Find where the given text appears and provide that cell's center as (X, Y) coordinate. 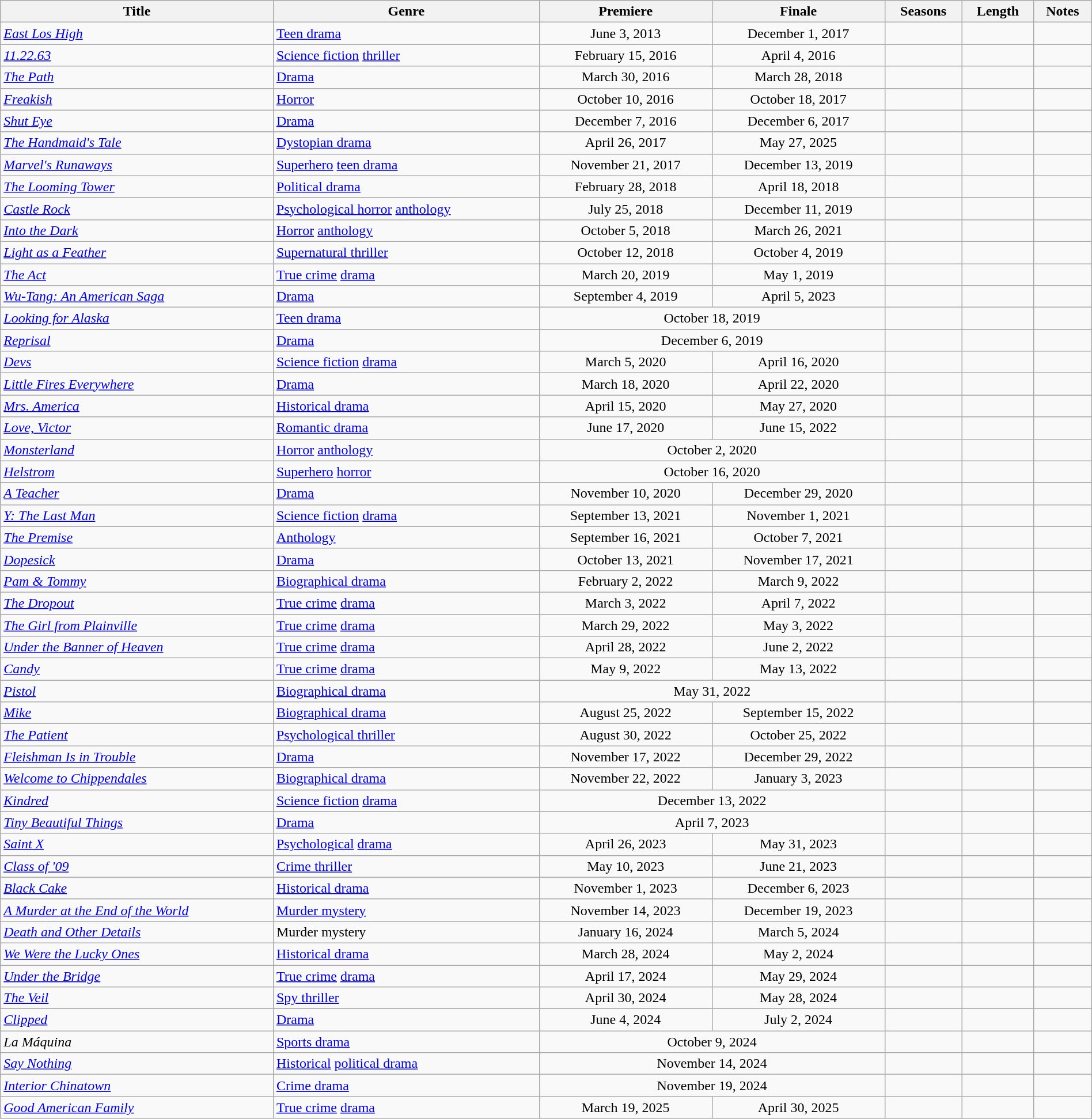
The Looming Tower (137, 187)
December 29, 2020 (798, 494)
Black Cake (137, 888)
Helstrom (137, 472)
March 28, 2018 (798, 77)
The Dropout (137, 603)
Finale (798, 12)
March 26, 2021 (798, 230)
May 2, 2024 (798, 954)
September 4, 2019 (625, 297)
The Premise (137, 537)
October 9, 2024 (712, 1042)
May 3, 2022 (798, 625)
May 28, 2024 (798, 998)
Genre (406, 12)
October 5, 2018 (625, 230)
Clipped (137, 1020)
May 13, 2022 (798, 669)
Castle Rock (137, 208)
December 6, 2023 (798, 888)
May 9, 2022 (625, 669)
June 4, 2024 (625, 1020)
May 31, 2022 (712, 691)
June 21, 2023 (798, 866)
December 13, 2022 (712, 801)
December 7, 2016 (625, 121)
Spy thriller (406, 998)
Saint X (137, 844)
Horror (406, 99)
November 1, 2023 (625, 888)
Premiere (625, 12)
Psychological horror anthology (406, 208)
June 15, 2022 (798, 428)
March 5, 2024 (798, 932)
January 16, 2024 (625, 932)
April 7, 2022 (798, 603)
December 1, 2017 (798, 33)
The Patient (137, 735)
Anthology (406, 537)
November 22, 2022 (625, 779)
Title (137, 12)
The Handmaid's Tale (137, 143)
May 10, 2023 (625, 866)
February 2, 2022 (625, 581)
The Girl from Plainville (137, 625)
Notes (1062, 12)
Political drama (406, 187)
April 30, 2024 (625, 998)
Devs (137, 362)
December 6, 2017 (798, 121)
Superhero teen drama (406, 165)
Good American Family (137, 1107)
October 18, 2019 (712, 318)
Interior Chinatown (137, 1086)
Candy (137, 669)
Shut Eye (137, 121)
October 16, 2020 (712, 472)
April 30, 2025 (798, 1107)
Pistol (137, 691)
April 22, 2020 (798, 384)
December 6, 2019 (712, 340)
11.22.63 (137, 55)
Class of '09 (137, 866)
June 17, 2020 (625, 428)
Romantic drama (406, 428)
March 28, 2024 (625, 954)
Superhero horror (406, 472)
November 10, 2020 (625, 494)
Dystopian drama (406, 143)
December 29, 2022 (798, 757)
June 3, 2013 (625, 33)
November 14, 2023 (625, 910)
March 9, 2022 (798, 581)
Crime drama (406, 1086)
Looking for Alaska (137, 318)
April 15, 2020 (625, 406)
August 30, 2022 (625, 735)
November 1, 2021 (798, 515)
Love, Victor (137, 428)
La Máquina (137, 1042)
April 17, 2024 (625, 976)
August 25, 2022 (625, 713)
November 17, 2022 (625, 757)
Psychological drama (406, 844)
October 18, 2017 (798, 99)
Mike (137, 713)
June 2, 2022 (798, 647)
Science fiction thriller (406, 55)
April 28, 2022 (625, 647)
April 4, 2016 (798, 55)
September 13, 2021 (625, 515)
Little Fires Everywhere (137, 384)
December 13, 2019 (798, 165)
The Act (137, 275)
March 20, 2019 (625, 275)
A Murder at the End of the World (137, 910)
October 7, 2021 (798, 537)
Say Nothing (137, 1064)
March 19, 2025 (625, 1107)
October 13, 2021 (625, 559)
April 5, 2023 (798, 297)
Welcome to Chippendales (137, 779)
October 25, 2022 (798, 735)
The Veil (137, 998)
Supernatural thriller (406, 252)
April 26, 2023 (625, 844)
Monsterland (137, 450)
Reprisal (137, 340)
October 10, 2016 (625, 99)
March 29, 2022 (625, 625)
Kindred (137, 801)
Under the Bridge (137, 976)
East Los High (137, 33)
May 1, 2019 (798, 275)
July 25, 2018 (625, 208)
April 26, 2017 (625, 143)
March 3, 2022 (625, 603)
October 12, 2018 (625, 252)
Wu-Tang: An American Saga (137, 297)
Mrs. America (137, 406)
September 15, 2022 (798, 713)
Freakish (137, 99)
Fleishman Is in Trouble (137, 757)
May 27, 2025 (798, 143)
March 5, 2020 (625, 362)
November 14, 2024 (712, 1064)
We Were the Lucky Ones (137, 954)
Marvel's Runaways (137, 165)
April 16, 2020 (798, 362)
Pam & Tommy (137, 581)
February 28, 2018 (625, 187)
December 19, 2023 (798, 910)
Into the Dark (137, 230)
The Path (137, 77)
July 2, 2024 (798, 1020)
Under the Banner of Heaven (137, 647)
Y: The Last Man (137, 515)
Length (998, 12)
Sports drama (406, 1042)
November 17, 2021 (798, 559)
September 16, 2021 (625, 537)
February 15, 2016 (625, 55)
October 4, 2019 (798, 252)
May 27, 2020 (798, 406)
January 3, 2023 (798, 779)
November 21, 2017 (625, 165)
Historical political drama (406, 1064)
Psychological thriller (406, 735)
Death and Other Details (137, 932)
Seasons (923, 12)
Light as a Feather (137, 252)
April 18, 2018 (798, 187)
May 29, 2024 (798, 976)
December 11, 2019 (798, 208)
Crime thriller (406, 866)
A Teacher (137, 494)
Tiny Beautiful Things (137, 822)
Dopesick (137, 559)
October 2, 2020 (712, 450)
March 30, 2016 (625, 77)
May 31, 2023 (798, 844)
April 7, 2023 (712, 822)
March 18, 2020 (625, 384)
November 19, 2024 (712, 1086)
